Search for the cell housing the specified text and yield its [X, Y] center coordinate. 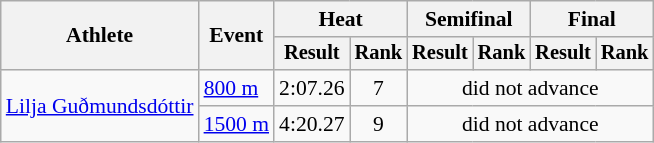
7 [379, 88]
Heat [340, 19]
Lilja Guðmundsdóttir [100, 106]
4:20.27 [312, 124]
Event [236, 36]
Final [592, 19]
2:07.26 [312, 88]
9 [379, 124]
Athlete [100, 36]
Semifinal [468, 19]
1500 m [236, 124]
800 m [236, 88]
